Provide the [X, Y] coordinate of the cell's center where the given text is located.  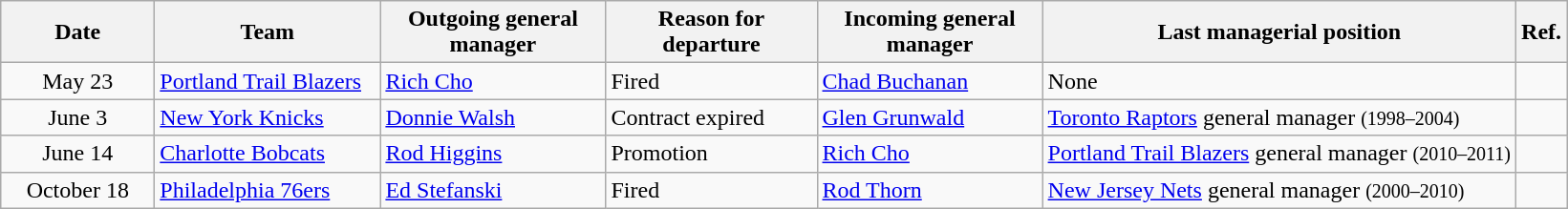
May 23 [78, 81]
Glen Grunwald [930, 117]
Chad Buchanan [930, 81]
Incoming general manager [930, 32]
Rod Higgins [493, 154]
October 18 [78, 190]
Outgoing general manager [493, 32]
New York Knicks [268, 117]
Rod Thorn [930, 190]
Philadelphia 76ers [268, 190]
None [1278, 81]
Team [268, 32]
Reason for departure [711, 32]
Ed Stefanski [493, 190]
Promotion [711, 154]
Donnie Walsh [493, 117]
Portland Trail Blazers [268, 81]
Last managerial position [1278, 32]
Date [78, 32]
June 14 [78, 154]
Ref. [1542, 32]
June 3 [78, 117]
Portland Trail Blazers general manager (2010–2011) [1278, 154]
Charlotte Bobcats [268, 154]
New Jersey Nets general manager (2000–2010) [1278, 190]
Toronto Raptors general manager (1998–2004) [1278, 117]
Contract expired [711, 117]
